From the cell containing the given text, extract its center point as (x, y) coordinate. 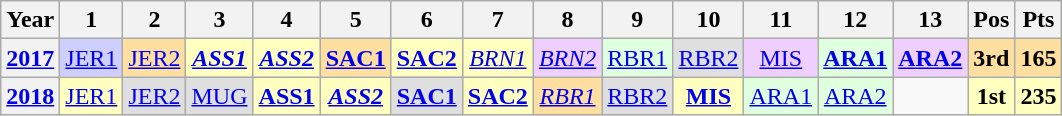
BRN1 (498, 58)
Pts (1038, 20)
4 (286, 20)
3rd (992, 58)
9 (638, 20)
235 (1038, 96)
Year (30, 20)
165 (1038, 58)
12 (856, 20)
6 (426, 20)
1 (92, 20)
11 (781, 20)
BRN2 (567, 58)
7 (498, 20)
Pos (992, 20)
MUG (220, 96)
13 (930, 20)
10 (708, 20)
2018 (30, 96)
2017 (30, 58)
5 (356, 20)
3 (220, 20)
2 (154, 20)
1st (992, 96)
8 (567, 20)
